Determine the [x, y] coordinate at the center of the cell enclosing the given text.  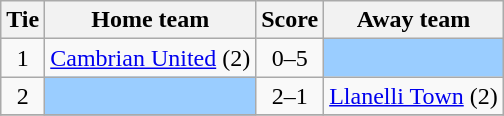
Cambrian United (2) [150, 58]
0–5 [290, 58]
Score [290, 20]
1 [23, 58]
2 [23, 96]
Home team [150, 20]
Tie [23, 20]
Away team [414, 20]
Llanelli Town (2) [414, 96]
2–1 [290, 96]
